Return the [x, y] coordinate for the center point of the cell that contains the specified text.  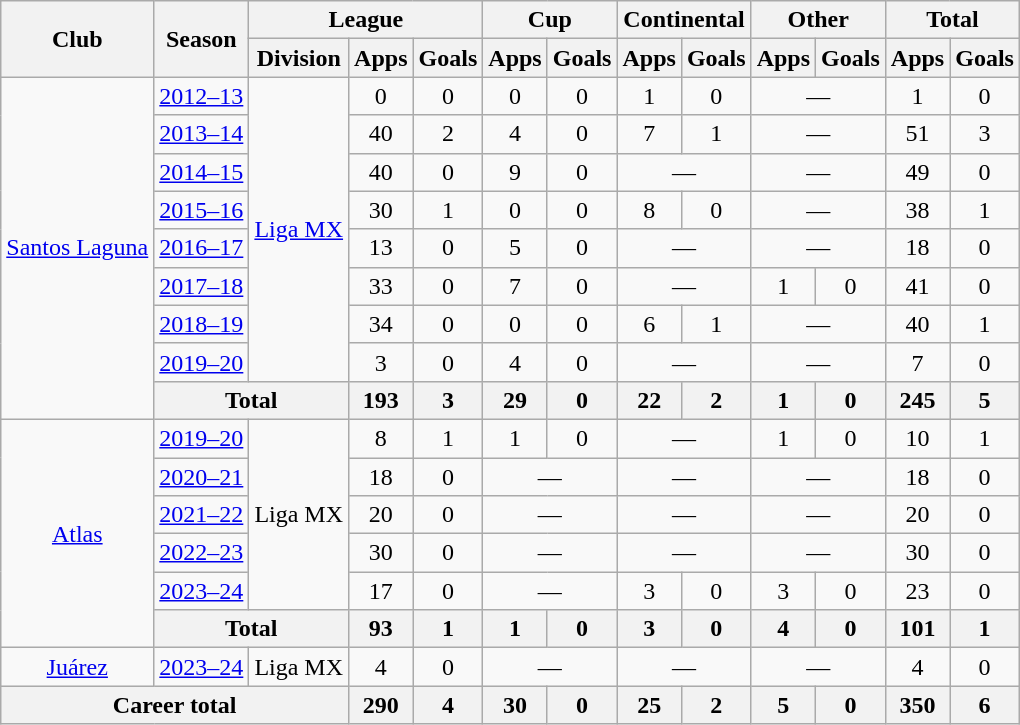
Club [78, 39]
38 [917, 210]
Career total [175, 705]
9 [515, 172]
Division [299, 58]
350 [917, 705]
10 [917, 438]
Juárez [78, 667]
Season [202, 39]
23 [917, 591]
245 [917, 400]
17 [381, 591]
2022–23 [202, 553]
2021–22 [202, 515]
34 [381, 324]
49 [917, 172]
2017–18 [202, 286]
2020–21 [202, 477]
25 [649, 705]
2018–19 [202, 324]
93 [381, 629]
22 [649, 400]
41 [917, 286]
51 [917, 134]
2013–14 [202, 134]
Continental [684, 20]
29 [515, 400]
2016–17 [202, 248]
33 [381, 286]
2012–13 [202, 96]
Santos Laguna [78, 248]
League [366, 20]
2014–15 [202, 172]
193 [381, 400]
Other [818, 20]
Cup [550, 20]
101 [917, 629]
290 [381, 705]
13 [381, 248]
Atlas [78, 533]
2015–16 [202, 210]
